Extract the (x, y) coordinate from the center of the cell holding the provided text.  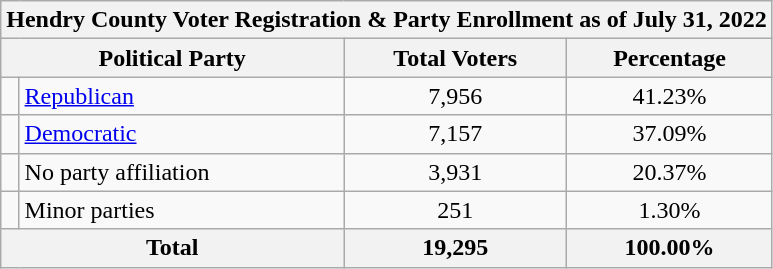
Hendry County Voter Registration & Party Enrollment as of July 31, 2022 (386, 20)
Total (172, 248)
100.00% (670, 248)
7,157 (456, 134)
7,956 (456, 96)
Republican (182, 96)
Total Voters (456, 58)
37.09% (670, 134)
19,295 (456, 248)
Democratic (182, 134)
No party affiliation (182, 172)
20.37% (670, 172)
Percentage (670, 58)
41.23% (670, 96)
Political Party (172, 58)
Minor parties (182, 210)
1.30% (670, 210)
3,931 (456, 172)
251 (456, 210)
